Output the [x, y] coordinate of the center of the cell containing the given text.  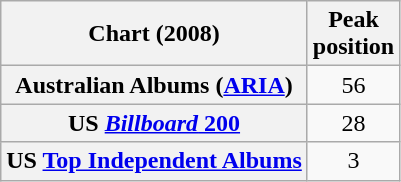
US Top Independent Albums [154, 161]
28 [353, 123]
US Billboard 200 [154, 123]
3 [353, 161]
Peakposition [353, 34]
Australian Albums (ARIA) [154, 85]
56 [353, 85]
Chart (2008) [154, 34]
